Scan for the cell matching the given text and deliver its [X, Y] coordinate at center. 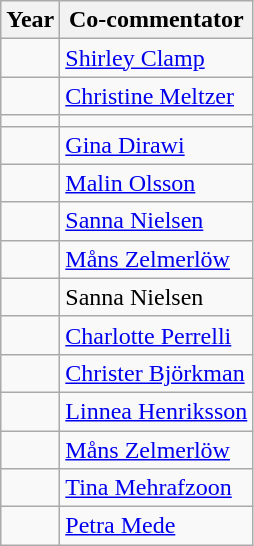
Year [30, 20]
Christer Björkman [156, 373]
Petra Mede [156, 526]
Christine Meltzer [156, 96]
Charlotte Perrelli [156, 335]
Gina Dirawi [156, 145]
Shirley Clamp [156, 58]
Co-commentator [156, 20]
Tina Mehrafzoon [156, 488]
Linnea Henriksson [156, 411]
Malin Olsson [156, 183]
